Scan for the cell matching the given text and deliver its [X, Y] coordinate at center. 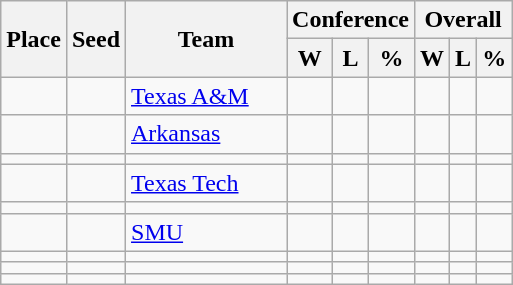
Seed [96, 39]
Overall [462, 20]
Place [34, 39]
Conference [351, 20]
Texas Tech [206, 183]
Texas A&M [206, 96]
Team [206, 39]
Arkansas [206, 134]
SMU [206, 232]
